Extract the [X, Y] coordinate from the center of the cell holding the provided text.  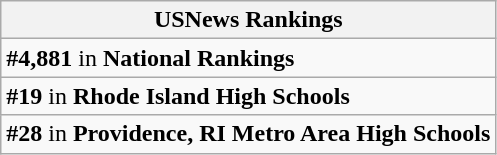
#4,881 in National Rankings [248, 58]
#19 in Rhode Island High Schools [248, 96]
USNews Rankings [248, 20]
#28 in Providence, RI Metro Area High Schools [248, 134]
